From the cell containing the given text, extract its center point as [X, Y] coordinate. 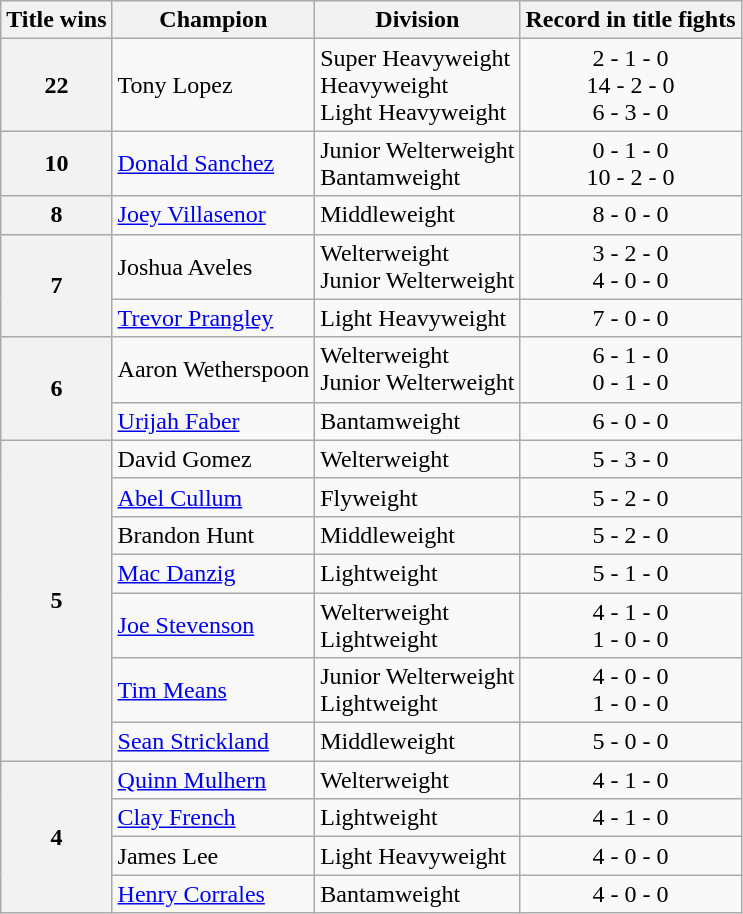
Brandon Hunt [214, 535]
Donald Sanchez [214, 164]
6 [56, 388]
Henry Corrales [214, 894]
Tim Means [214, 690]
Quinn Mulhern [214, 780]
Champion [214, 20]
Clay French [214, 818]
7 [56, 286]
Abel Cullum [214, 497]
Record in title fights [630, 20]
James Lee [214, 856]
Division [418, 20]
5 - 1 - 0 [630, 573]
Mac Danzig [214, 573]
7 - 0 - 0 [630, 318]
Welterweight Junior Welterweight [418, 370]
6 - 0 - 0 [630, 421]
4 - 0 - 01 - 0 - 0 [630, 690]
Joshua Aveles [214, 266]
Trevor Prangley [214, 318]
6 - 1 - 0 0 - 1 - 0 [630, 370]
5 - 3 - 0 [630, 459]
Joey Villasenor [214, 215]
Aaron Wetherspoon [214, 370]
4 - 1 - 0 1 - 0 - 0 [630, 624]
5 - 0 - 0 [630, 742]
10 [56, 164]
3 - 2 - 04 - 0 - 0 [630, 266]
Welterweight Lightweight [418, 624]
22 [56, 85]
Joe Stevenson [214, 624]
5 [56, 600]
Tony Lopez [214, 85]
Super HeavyweightHeavyweightLight Heavyweight [418, 85]
8 [56, 215]
Junior WelterweightLightweight [418, 690]
8 - 0 - 0 [630, 215]
Flyweight [418, 497]
Junior WelterweightBantamweight [418, 164]
David Gomez [214, 459]
2 - 1 - 0 14 - 2 - 0 6 - 3 - 0 [630, 85]
Title wins [56, 20]
0 - 1 - 010 - 2 - 0 [630, 164]
WelterweightJunior Welterweight [418, 266]
Urijah Faber [214, 421]
Sean Strickland [214, 742]
4 [56, 837]
